Locate the cell with the specified text and output its (x, y) center coordinate. 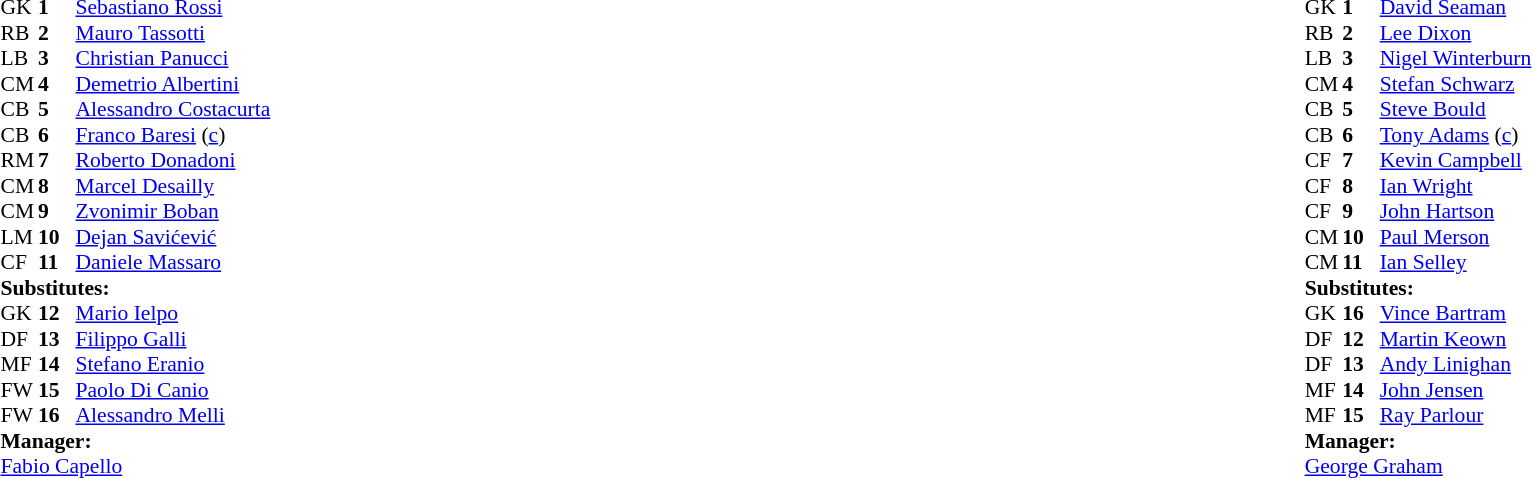
Marcel Desailly (176, 186)
Ian Selley (1456, 263)
Filippo Galli (176, 339)
Demetrio Albertini (176, 84)
Paolo Di Canio (176, 390)
Christian Panucci (176, 59)
Ray Parlour (1456, 415)
Ian Wright (1456, 186)
Daniele Massaro (176, 263)
Martin Keown (1456, 339)
Kevin Campbell (1456, 161)
LM (19, 237)
Alessandro Melli (176, 415)
Tony Adams (c) (1456, 135)
Lee Dixon (1456, 33)
Steve Bould (1456, 109)
Franco Baresi (c) (176, 135)
Mauro Tassotti (176, 33)
Nigel Winterburn (1456, 59)
RM (19, 161)
Alessandro Costacurta (176, 109)
John Jensen (1456, 390)
Mario Ielpo (176, 313)
Zvonimir Boban (176, 211)
Stefano Eranio (176, 365)
Roberto Donadoni (176, 161)
Dejan Savićević (176, 237)
Paul Merson (1456, 237)
Andy Linighan (1456, 365)
Stefan Schwarz (1456, 84)
John Hartson (1456, 211)
Vince Bartram (1456, 313)
